Return the (x, y) coordinate for the center point of the cell that contains the specified text.  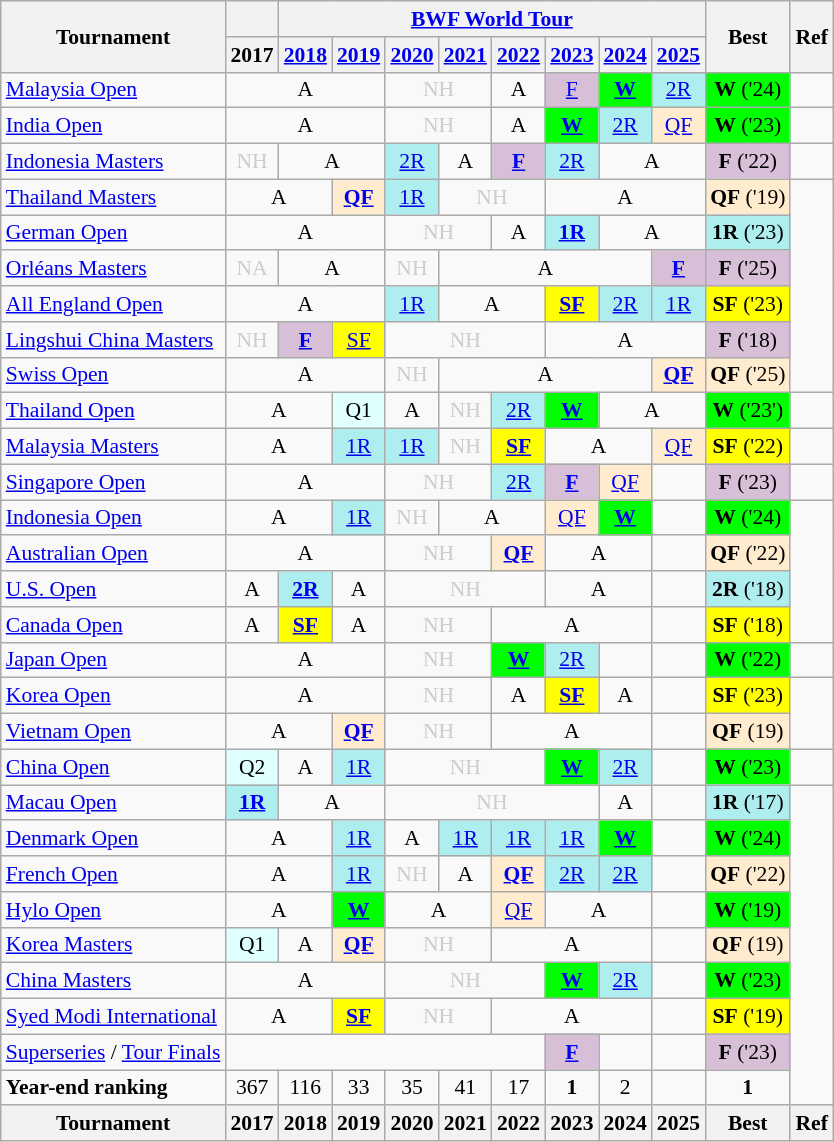
W ('22) (748, 660)
2R ('18) (748, 589)
Denmark Open (114, 839)
2 (624, 1088)
Lingshui China Masters (114, 340)
French Open (114, 874)
35 (412, 1088)
33 (358, 1088)
Korea Masters (114, 945)
Superseries / Tour Finals (114, 1052)
41 (466, 1088)
Hylo Open (114, 910)
Indonesia Open (114, 518)
Vietnam Open (114, 732)
BWF World Tour (492, 19)
17 (518, 1088)
Australian Open (114, 554)
QF ('19) (748, 197)
Thailand Open (114, 411)
Canada Open (114, 625)
All England Open (114, 304)
1R ('23) (748, 233)
Orléans Masters (114, 269)
116 (306, 1088)
Syed Modi International (114, 1017)
SF ('22) (748, 447)
Malaysia Open (114, 90)
Swiss Open (114, 375)
Year-end ranking (114, 1088)
Q2 (252, 767)
Singapore Open (114, 482)
Japan Open (114, 660)
Macau Open (114, 803)
Korea Open (114, 696)
W ('23') (748, 411)
367 (252, 1088)
German Open (114, 233)
NA (252, 269)
F ('22) (748, 162)
F ('25) (748, 269)
F ('18) (748, 340)
China Open (114, 767)
Malaysia Masters (114, 447)
W ('19) (748, 910)
Thailand Masters (114, 197)
1R ('17) (748, 803)
China Masters (114, 981)
SF ('18) (748, 625)
U.S. Open (114, 589)
SF ('19) (748, 1017)
QF ('25) (748, 375)
Indonesia Masters (114, 162)
India Open (114, 126)
